Search for the cell housing the specified text and yield its (X, Y) center coordinate. 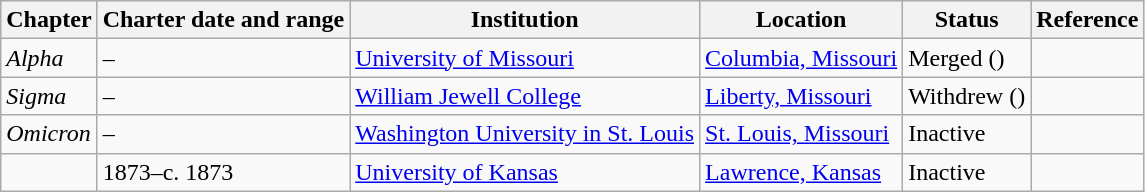
Columbia, Missouri (802, 58)
Institution (525, 20)
Sigma (49, 96)
University of Kansas (525, 172)
University of Missouri (525, 58)
Omicron (49, 134)
William Jewell College (525, 96)
Status (967, 20)
Merged () (967, 58)
Chapter (49, 20)
Lawrence, Kansas (802, 172)
Reference (1088, 20)
1873–c. 1873 (224, 172)
Charter date and range (224, 20)
Withdrew () (967, 96)
Location (802, 20)
St. Louis, Missouri (802, 134)
Washington University in St. Louis (525, 134)
Liberty, Missouri (802, 96)
Alpha (49, 58)
